Pinpoint the cell where the given text exists, returning its [X, Y] midpoint coordinate. 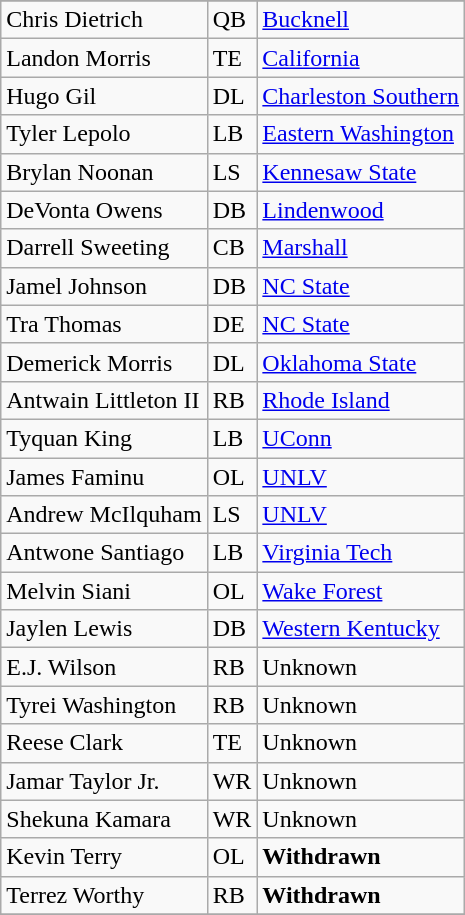
DeVonta Owens [104, 210]
Wake Forest [361, 591]
CB [232, 248]
Oklahoma State [361, 362]
Lindenwood [361, 210]
James Faminu [104, 477]
Landon Morris [104, 58]
Brylan Noonan [104, 172]
Melvin Siani [104, 591]
Western Kentucky [361, 629]
Kennesaw State [361, 172]
Tra Thomas [104, 324]
Virginia Tech [361, 553]
Jamar Taylor Jr. [104, 781]
Tyrei Washington [104, 705]
Jamel Johnson [104, 286]
DE [232, 324]
Marshall [361, 248]
Tyler Lepolo [104, 134]
Jaylen Lewis [104, 629]
Antwone Santiago [104, 553]
Shekuna Kamara [104, 819]
Demerick Morris [104, 362]
Eastern Washington [361, 134]
Darrell Sweeting [104, 248]
Andrew McIlquham [104, 515]
Charleston Southern [361, 96]
Rhode Island [361, 400]
QB [232, 20]
E.J. Wilson [104, 667]
Kevin Terry [104, 857]
California [361, 58]
Reese Clark [104, 743]
Tyquan King [104, 438]
Chris Dietrich [104, 20]
Bucknell [361, 20]
Hugo Gil [104, 96]
Antwain Littleton II [104, 400]
UConn [361, 438]
Terrez Worthy [104, 895]
